Find where the given text appears and provide that cell's center as (X, Y) coordinate. 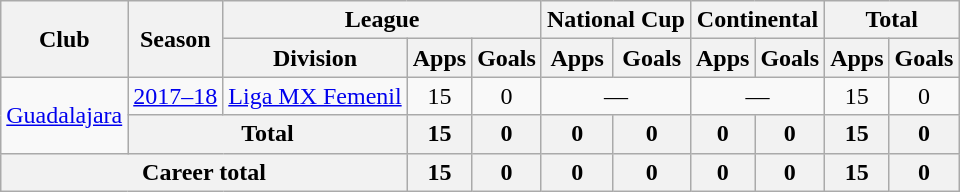
Liga MX Femenil (315, 96)
Continental (757, 20)
Season (176, 39)
League (382, 20)
National Cup (616, 20)
2017–18 (176, 96)
Career total (204, 172)
Guadalajara (64, 115)
Division (315, 58)
Club (64, 39)
